Find where the given text appears and provide that cell's center as [X, Y] coordinate. 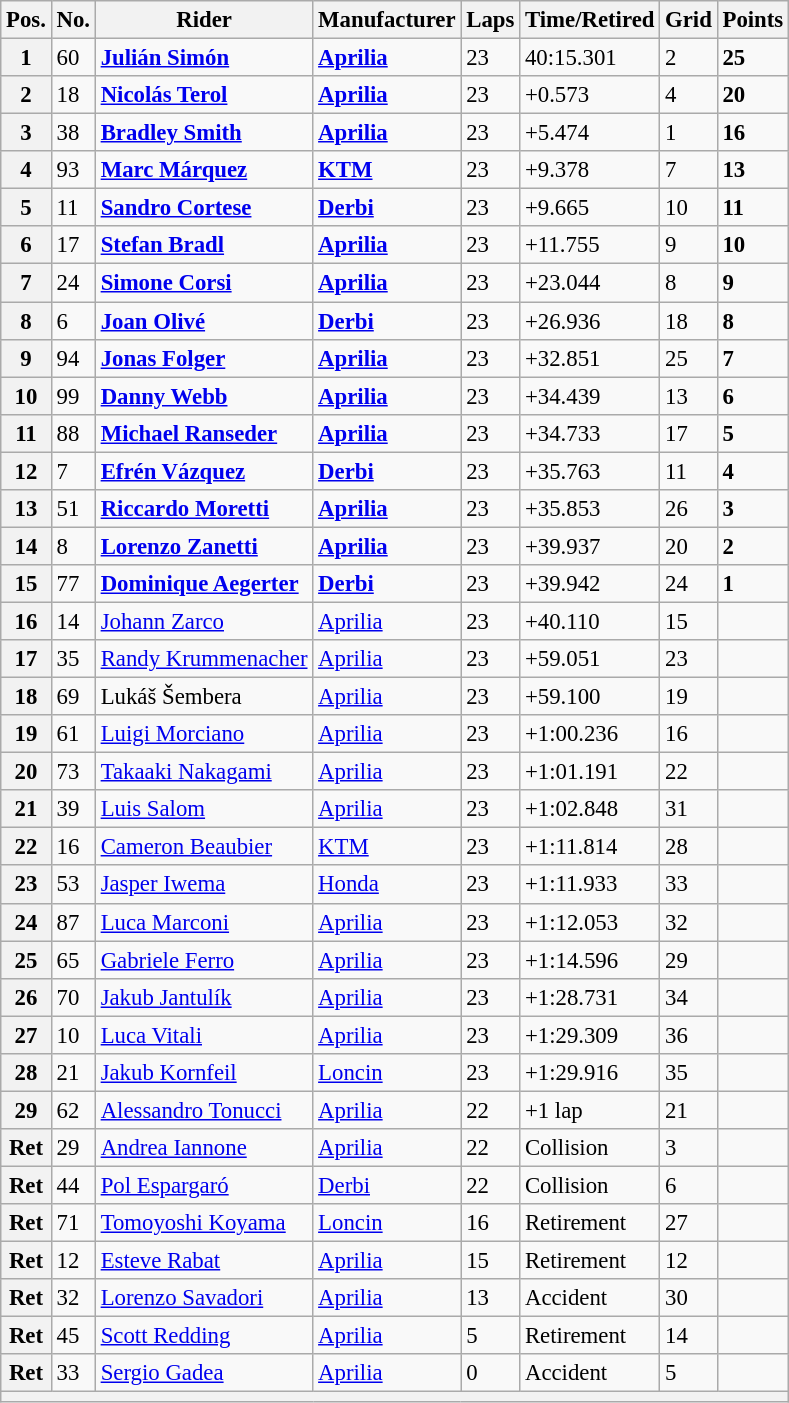
Grid [688, 20]
+59.051 [590, 659]
Randy Krummenacher [204, 659]
Jakub Kornfeil [204, 1073]
Bradley Smith [204, 133]
+1:29.916 [590, 1073]
61 [73, 734]
Joan Olivé [204, 321]
+40.110 [590, 621]
Danny Webb [204, 396]
Dominique Aegerter [204, 584]
+39.942 [590, 584]
Sandro Cortese [204, 208]
Efrén Vázquez [204, 471]
+0.573 [590, 95]
Jakub Jantulík [204, 997]
Honda [387, 885]
Tomoyoshi Koyama [204, 1223]
+1:29.309 [590, 1035]
+39.937 [590, 546]
34 [688, 997]
Lorenzo Zanetti [204, 546]
+26.936 [590, 321]
Andrea Iannone [204, 1148]
69 [73, 697]
Johann Zarco [204, 621]
Lukáš Šembera [204, 697]
+23.044 [590, 283]
Jonas Folger [204, 358]
+1:14.596 [590, 960]
+1:11.933 [590, 885]
Luis Salom [204, 809]
+11.755 [590, 245]
Riccardo Moretti [204, 509]
62 [73, 1110]
Cameron Beaubier [204, 847]
Luigi Morciano [204, 734]
+1:02.848 [590, 809]
0 [490, 1373]
77 [73, 584]
Jasper Iwema [204, 885]
Michael Ranseder [204, 433]
Stefan Bradl [204, 245]
Manufacturer [387, 20]
Rider [204, 20]
Luca Vitali [204, 1035]
+34.439 [590, 396]
Julián Simón [204, 58]
Esteve Rabat [204, 1261]
45 [73, 1336]
+1:11.814 [590, 847]
+1:12.053 [590, 922]
+1 lap [590, 1110]
+32.851 [590, 358]
+1:28.731 [590, 997]
31 [688, 809]
39 [73, 809]
Gabriele Ferro [204, 960]
Laps [490, 20]
Nicolás Terol [204, 95]
93 [73, 170]
No. [73, 20]
Simone Corsi [204, 283]
53 [73, 885]
+35.853 [590, 509]
65 [73, 960]
+59.100 [590, 697]
44 [73, 1185]
+1:00.236 [590, 734]
+35.763 [590, 471]
60 [73, 58]
Luca Marconi [204, 922]
87 [73, 922]
Alessandro Tonucci [204, 1110]
51 [73, 509]
+5.474 [590, 133]
40:15.301 [590, 58]
Pol Espargaró [204, 1185]
+9.378 [590, 170]
70 [73, 997]
+34.733 [590, 433]
Pos. [26, 20]
Lorenzo Savadori [204, 1298]
+9.665 [590, 208]
Scott Redding [204, 1336]
99 [73, 396]
+1:01.191 [590, 772]
30 [688, 1298]
36 [688, 1035]
Time/Retired [590, 20]
71 [73, 1223]
Marc Márquez [204, 170]
73 [73, 772]
Takaaki Nakagami [204, 772]
88 [73, 433]
Points [752, 20]
38 [73, 133]
94 [73, 358]
Sergio Gadea [204, 1373]
